Provide the (x, y) coordinate of the cell's center where the given text is located.  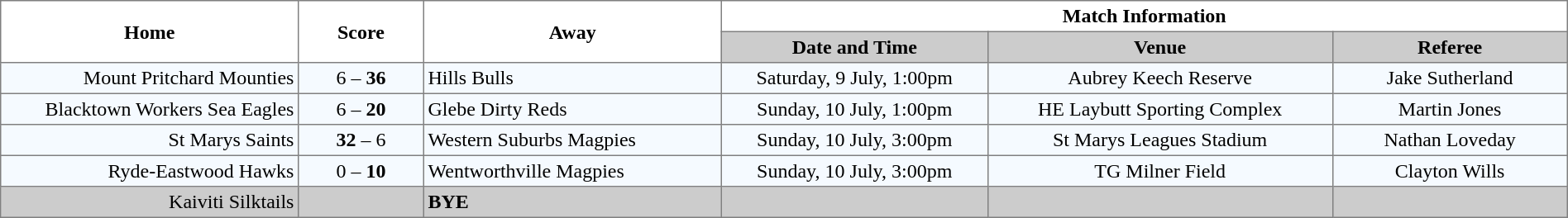
Clayton Wills (1450, 171)
Kaiviti Silktails (150, 202)
Match Information (1145, 17)
Aubrey Keech Reserve (1159, 78)
Nathan Loveday (1450, 140)
St Marys Saints (150, 140)
Western Suburbs Magpies (572, 140)
Date and Time (854, 47)
Blacktown Workers Sea Eagles (150, 109)
Saturday, 9 July, 1:00pm (854, 78)
32 – 6 (361, 140)
Referee (1450, 47)
Ryde-Eastwood Hawks (150, 171)
6 – 36 (361, 78)
6 – 20 (361, 109)
HE Laybutt Sporting Complex (1159, 109)
Home (150, 31)
Sunday, 10 July, 1:00pm (854, 109)
Glebe Dirty Reds (572, 109)
BYE (572, 202)
0 – 10 (361, 171)
Jake Sutherland (1450, 78)
TG Milner Field (1159, 171)
Venue (1159, 47)
Away (572, 31)
Wentworthville Magpies (572, 171)
St Marys Leagues Stadium (1159, 140)
Score (361, 31)
Hills Bulls (572, 78)
Martin Jones (1450, 109)
Mount Pritchard Mounties (150, 78)
